Provide the (X, Y) coordinate of the cell's center where the given text is located.  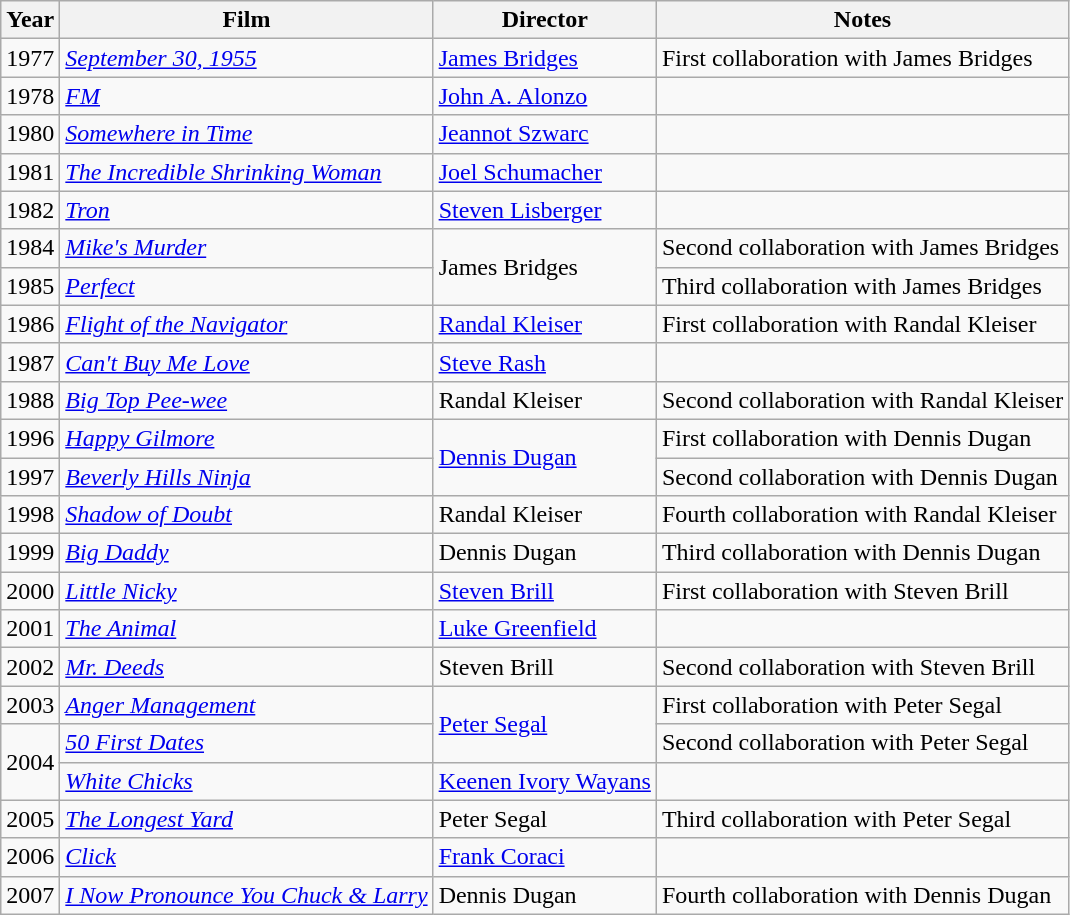
1988 (30, 400)
Second collaboration with James Bridges (862, 248)
1997 (30, 477)
First collaboration with Peter Segal (862, 705)
September 30, 1955 (246, 58)
2004 (30, 762)
Click (246, 857)
1985 (30, 286)
White Chicks (246, 781)
Steve Rash (544, 362)
Jeannot Szwarc (544, 134)
2007 (30, 895)
Second collaboration with Dennis Dugan (862, 477)
Frank Coraci (544, 857)
2006 (30, 857)
The Longest Yard (246, 819)
2003 (30, 705)
Anger Management (246, 705)
The Incredible Shrinking Woman (246, 172)
The Animal (246, 629)
Director (544, 20)
First collaboration with Dennis Dugan (862, 438)
Flight of the Navigator (246, 324)
Third collaboration with Dennis Dugan (862, 553)
Second collaboration with Peter Segal (862, 743)
1981 (30, 172)
2000 (30, 591)
1978 (30, 96)
Second collaboration with Steven Brill (862, 667)
Little Nicky (246, 591)
1996 (30, 438)
Perfect (246, 286)
Third collaboration with James Bridges (862, 286)
Mr. Deeds (246, 667)
Somewhere in Time (246, 134)
Second collaboration with Randal Kleiser (862, 400)
Fourth collaboration with Dennis Dugan (862, 895)
1984 (30, 248)
First collaboration with Steven Brill (862, 591)
Happy Gilmore (246, 438)
Notes (862, 20)
First collaboration with James Bridges (862, 58)
Beverly Hills Ninja (246, 477)
Big Top Pee-wee (246, 400)
Third collaboration with Peter Segal (862, 819)
Mike's Murder (246, 248)
2005 (30, 819)
Fourth collaboration with Randal Kleiser (862, 515)
Tron (246, 210)
1986 (30, 324)
John A. Alonzo (544, 96)
Film (246, 20)
Joel Schumacher (544, 172)
Can't Buy Me Love (246, 362)
1999 (30, 553)
Year (30, 20)
First collaboration with Randal Kleiser (862, 324)
FM (246, 96)
1977 (30, 58)
1980 (30, 134)
Keenen Ivory Wayans (544, 781)
2002 (30, 667)
Steven Lisberger (544, 210)
1982 (30, 210)
Shadow of Doubt (246, 515)
2001 (30, 629)
50 First Dates (246, 743)
I Now Pronounce You Chuck & Larry (246, 895)
Big Daddy (246, 553)
1987 (30, 362)
1998 (30, 515)
Luke Greenfield (544, 629)
